Identify which cell holds the provided text, then report its [X, Y] central coordinate. 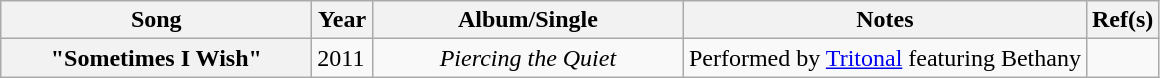
Song [156, 20]
Performed by Tritonal featuring Bethany [884, 58]
Piercing the Quiet [528, 58]
2011 [342, 58]
Ref(s) [1122, 20]
Year [342, 20]
"Sometimes I Wish" [156, 58]
Notes [884, 20]
Album/Single [528, 20]
